For the text-containing cell, return its midpoint in (X, Y) coordinate format. 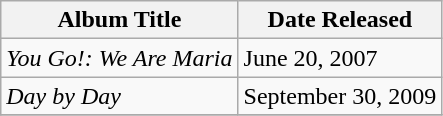
June 20, 2007 (340, 58)
Album Title (120, 20)
You Go!: We Are Maria (120, 58)
Day by Day (120, 96)
September 30, 2009 (340, 96)
Date Released (340, 20)
